Identify which cell holds the provided text, then report its (X, Y) central coordinate. 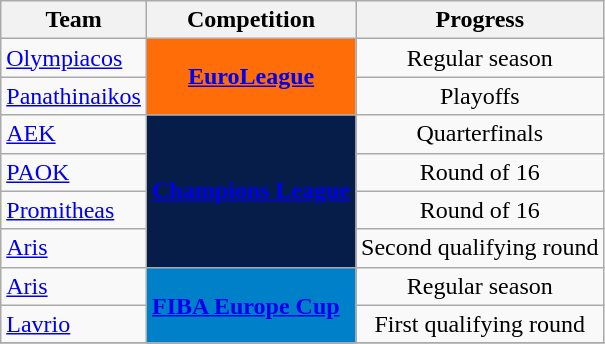
PAOK (74, 172)
Playoffs (480, 96)
EuroLeague (250, 77)
Panathinaikos (74, 96)
Quarterfinals (480, 134)
Lavrio (74, 324)
First qualifying round (480, 324)
AEK (74, 134)
Promitheas (74, 210)
FIBA Europe Cup (250, 305)
Competition (250, 20)
Second qualifying round (480, 248)
Team (74, 20)
Olympiacos (74, 58)
Champions League (250, 191)
Progress (480, 20)
